Return [x, y] of the center of cell containing provided text 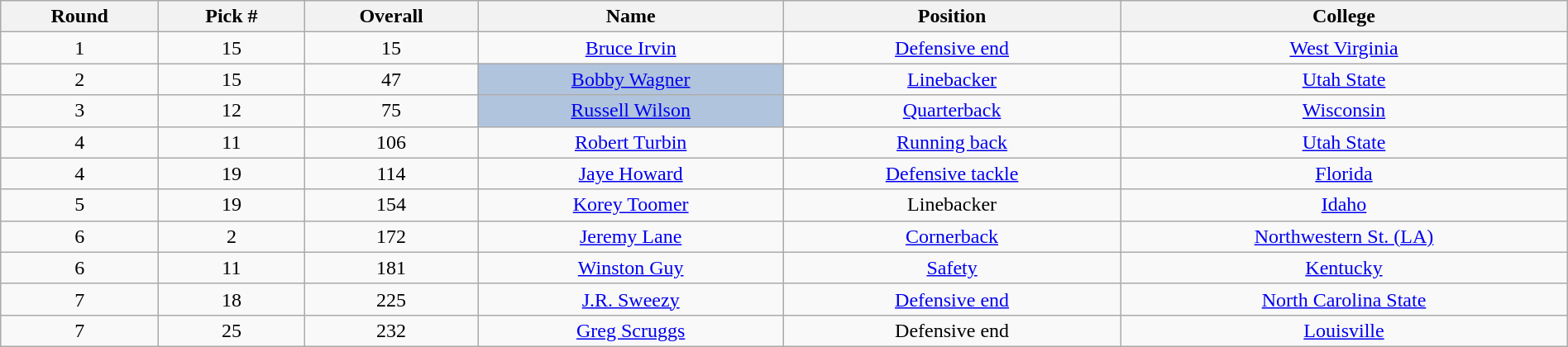
3 [79, 111]
Bobby Wagner [630, 79]
1 [79, 48]
225 [391, 299]
Wisconsin [1344, 111]
Jeremy Lane [630, 236]
Name [630, 17]
12 [232, 111]
Pick # [232, 17]
Cornerback [951, 236]
J.R. Sweezy [630, 299]
West Virginia [1344, 48]
18 [232, 299]
Idaho [1344, 205]
Bruce Irvin [630, 48]
Louisville [1344, 330]
College [1344, 17]
114 [391, 173]
Florida [1344, 173]
Safety [951, 268]
Russell Wilson [630, 111]
106 [391, 142]
Running back [951, 142]
Northwestern St. (LA) [1344, 236]
Round [79, 17]
Kentucky [1344, 268]
181 [391, 268]
Quarterback [951, 111]
Winston Guy [630, 268]
5 [79, 205]
Greg Scruggs [630, 330]
North Carolina State [1344, 299]
Position [951, 17]
Defensive tackle [951, 173]
Robert Turbin [630, 142]
Overall [391, 17]
172 [391, 236]
47 [391, 79]
75 [391, 111]
232 [391, 330]
25 [232, 330]
Jaye Howard [630, 173]
154 [391, 205]
Korey Toomer [630, 205]
